Return (X, Y) of the center of cell containing provided text 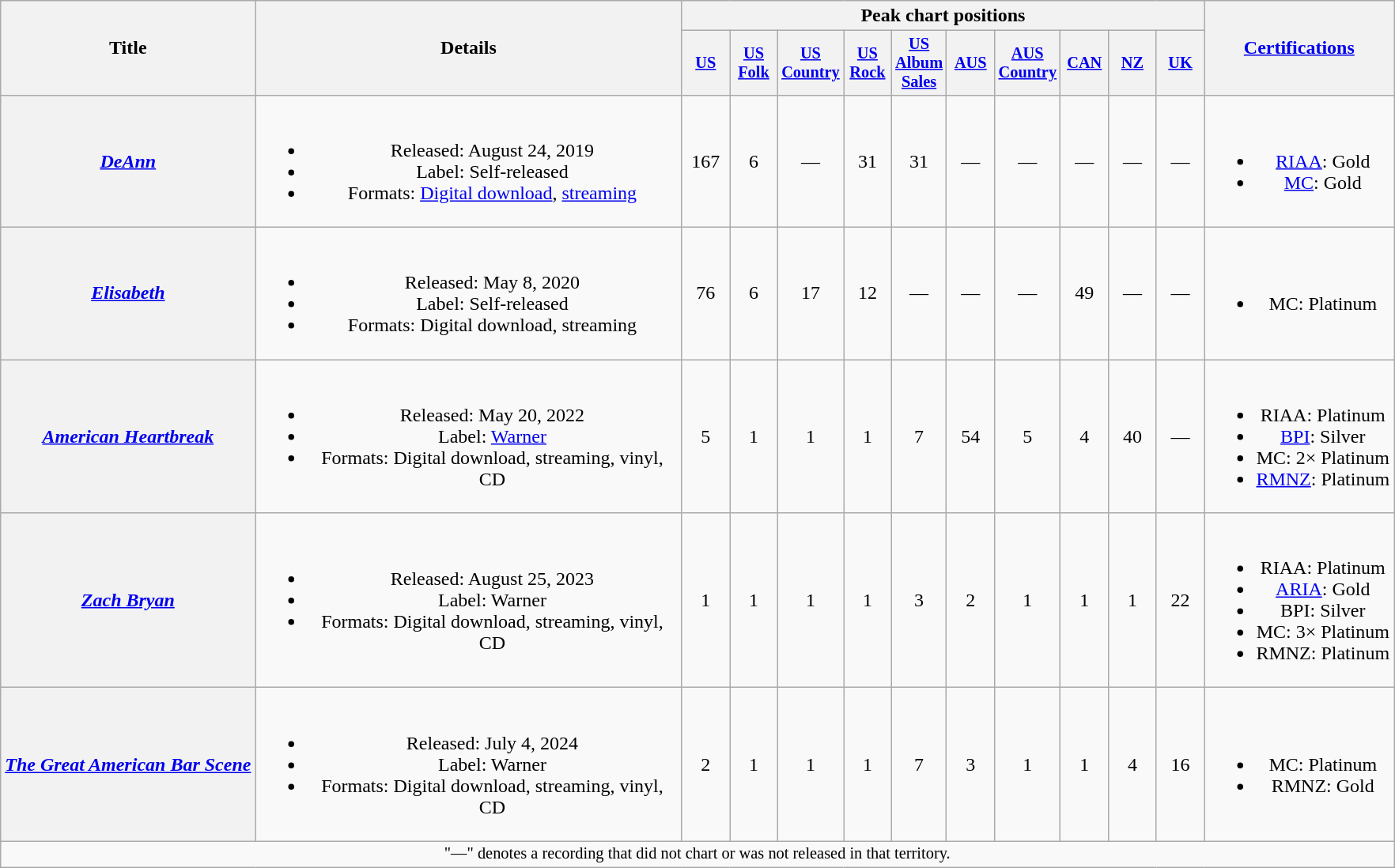
UK (1180, 63)
Details (468, 48)
22 (1180, 601)
17 (810, 294)
Released: August 24, 2019Label: Self-releasedFormats: Digital download, streaming (468, 161)
76 (705, 294)
US (705, 63)
The Great American Bar Scene (128, 764)
40 (1132, 436)
Certifications (1299, 48)
RIAA: PlatinumBPI: SilverMC: 2× PlatinumRMNZ: Platinum (1299, 436)
Released: August 25, 2023Label: WarnerFormats: Digital download, streaming, vinyl, CD (468, 601)
RIAA: GoldMC: Gold (1299, 161)
54 (971, 436)
MC: PlatinumRMNZ: Gold (1299, 764)
AUSCountry (1028, 63)
MC: Platinum (1299, 294)
16 (1180, 764)
Released: May 8, 2020Label: Self-releasedFormats: Digital download, streaming (468, 294)
AUS (971, 63)
Zach Bryan (128, 601)
"—" denotes a recording that did not chart or was not released in that territory. (697, 855)
12 (868, 294)
CAN (1085, 63)
167 (705, 161)
NZ (1132, 63)
DeAnn (128, 161)
American Heartbreak (128, 436)
USAlbumSales (919, 63)
USFolk (754, 63)
Elisabeth (128, 294)
Released: July 4, 2024Label: WarnerFormats: Digital download, streaming, vinyl, CD (468, 764)
RIAA: PlatinumARIA: GoldBPI: SilverMC: 3× PlatinumRMNZ: Platinum (1299, 601)
Released: May 20, 2022Label: WarnerFormats: Digital download, streaming, vinyl, CD (468, 436)
49 (1085, 294)
Peak chart positions (943, 16)
US Rock (868, 63)
USCountry (810, 63)
Title (128, 48)
